Determine the (X, Y) coordinate at the center of the cell enclosing the given text.  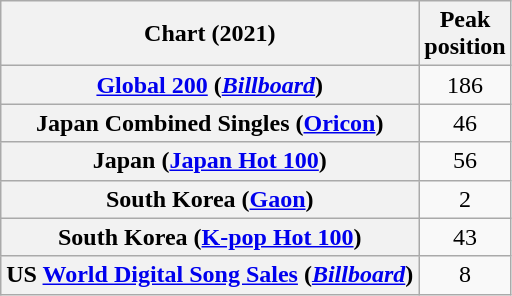
Japan (Japan Hot 100) (210, 161)
South Korea (Gaon) (210, 199)
US World Digital Song Sales (Billboard) (210, 275)
Chart (2021) (210, 34)
186 (465, 85)
8 (465, 275)
43 (465, 237)
46 (465, 123)
South Korea (K-pop Hot 100) (210, 237)
Global 200 (Billboard) (210, 85)
56 (465, 161)
Japan Combined Singles (Oricon) (210, 123)
2 (465, 199)
Peakposition (465, 34)
